Capture the cell that displays the provided text and extract its [x, y] central coordinate. 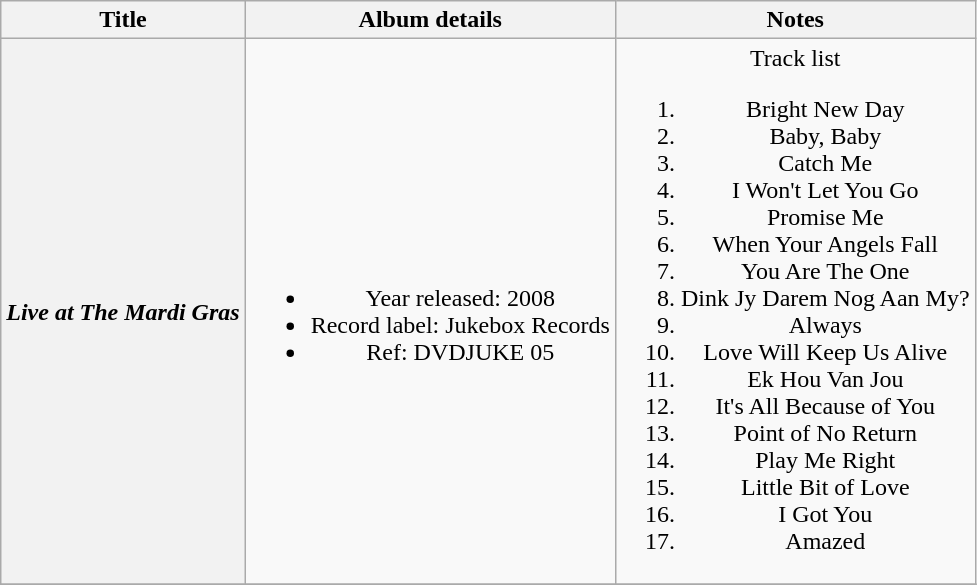
Notes [795, 20]
Live at The Mardi Gras [123, 312]
Year released: 2008Record label: Jukebox RecordsRef: DVDJUKE 05 [430, 312]
Album details [430, 20]
Title [123, 20]
